From the cell containing the given text, extract its center point as (X, Y) coordinate. 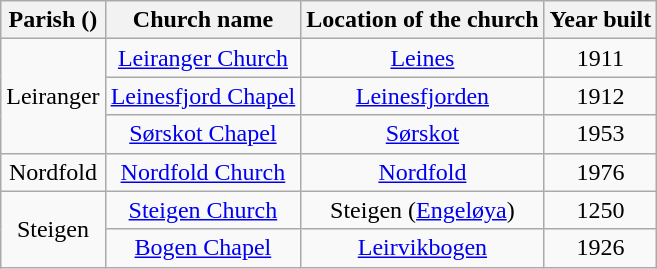
Parish () (53, 20)
1926 (600, 248)
Leinesfjord Chapel (203, 96)
Location of the church (422, 20)
1912 (600, 96)
Church name (203, 20)
Sørskot (422, 134)
1250 (600, 210)
1911 (600, 58)
Leiranger (53, 96)
Leirvikbogen (422, 248)
Leines (422, 58)
Year built (600, 20)
Bogen Chapel (203, 248)
1976 (600, 172)
1953 (600, 134)
Leinesfjorden (422, 96)
Leiranger Church (203, 58)
Steigen (53, 229)
Steigen Church (203, 210)
Steigen (Engeløya) (422, 210)
Sørskot Chapel (203, 134)
Nordfold Church (203, 172)
